Determine the (x, y) coordinate at the center of the cell enclosing the given text.  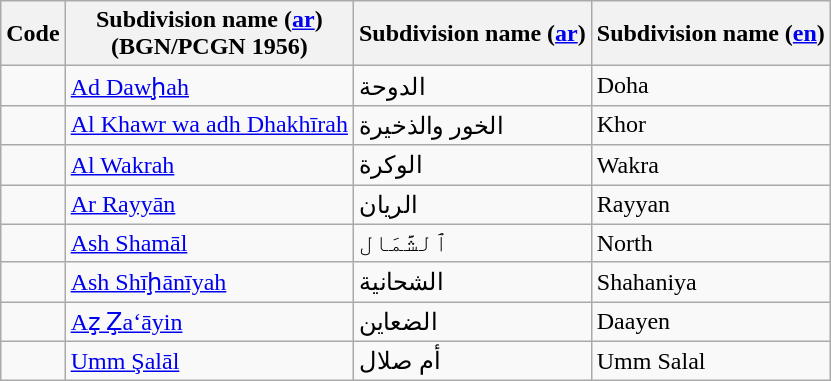
Subdivision name (ar) (472, 34)
Rayyan (710, 204)
North (710, 243)
Khor (710, 125)
الوكرة (472, 165)
أم صلال (472, 361)
Wakra (710, 165)
الدوحة (472, 86)
Subdivision name (en) (710, 34)
Ash Shamāl (209, 243)
ٱلشَّمَال (472, 243)
Umm Şalāl (209, 361)
Code (33, 34)
Doha (710, 86)
Ash Shīḩānīyah (209, 282)
Az̧ Z̧a‘āyin (209, 322)
Daayen (710, 322)
Ad Dawḩah (209, 86)
Subdivision name (ar)(BGN/PCGN 1956) (209, 34)
Shahaniya (710, 282)
Al Khawr wa adh Dhakhīrah (209, 125)
Umm Salal (710, 361)
Al Wakrah (209, 165)
الضعاين (472, 322)
الريان (472, 204)
الخور والذخيرة (472, 125)
Ar Rayyān (209, 204)
الشحانية (472, 282)
